Search for the cell housing the specified text and yield its (X, Y) center coordinate. 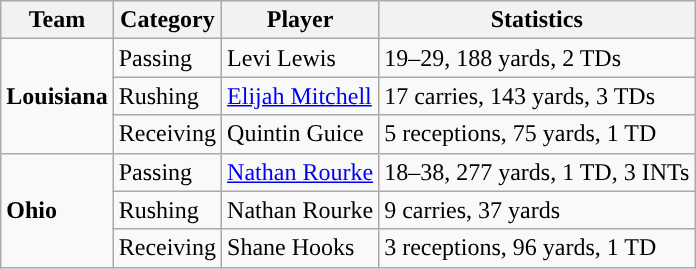
19–29, 188 yards, 2 TDs (537, 58)
3 receptions, 96 yards, 1 TD (537, 248)
Levi Lewis (300, 58)
9 carries, 37 yards (537, 210)
17 carries, 143 yards, 3 TDs (537, 96)
Elijah Mitchell (300, 96)
5 receptions, 75 yards, 1 TD (537, 134)
Louisiana (57, 96)
Team (57, 20)
Player (300, 20)
18–38, 277 yards, 1 TD, 3 INTs (537, 172)
Statistics (537, 20)
Shane Hooks (300, 248)
Ohio (57, 210)
Quintin Guice (300, 134)
Category (167, 20)
